From the cell containing the given text, extract its center point as [x, y] coordinate. 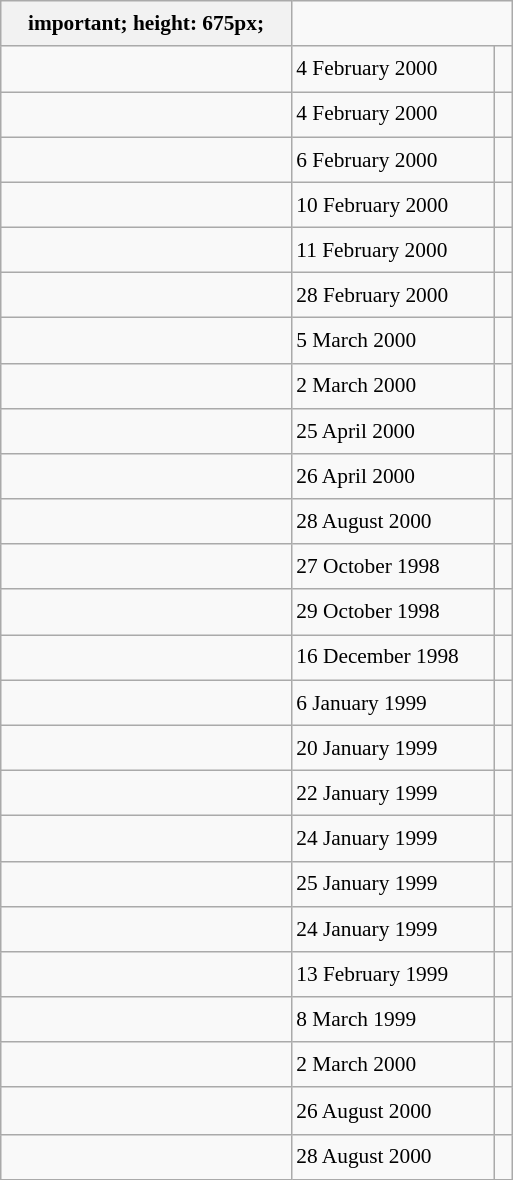
16 December 1998 [393, 658]
20 January 1999 [393, 748]
8 March 1999 [393, 1020]
26 April 2000 [393, 476]
13 February 1999 [393, 974]
27 October 1998 [393, 566]
important; height: 675px; [146, 24]
25 April 2000 [393, 430]
11 February 2000 [393, 250]
29 October 1998 [393, 612]
5 March 2000 [393, 340]
28 February 2000 [393, 296]
6 February 2000 [393, 160]
26 August 2000 [393, 1110]
10 February 2000 [393, 204]
25 January 1999 [393, 884]
6 January 1999 [393, 702]
22 January 1999 [393, 792]
